Identify which cell holds the provided text, then report its (x, y) central coordinate. 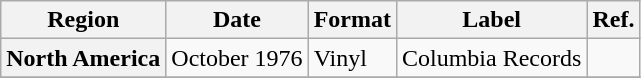
Ref. (614, 20)
Format (352, 20)
Columbia Records (491, 58)
Label (491, 20)
Region (84, 20)
Date (237, 20)
North America (84, 58)
Vinyl (352, 58)
October 1976 (237, 58)
